Extract the [x, y] coordinate from the center of the cell holding the provided text.  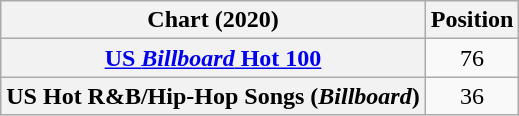
36 [472, 96]
Chart (2020) [213, 20]
US Billboard Hot 100 [213, 58]
US Hot R&B/Hip-Hop Songs (Billboard) [213, 96]
Position [472, 20]
76 [472, 58]
